From the cell containing the given text, extract its center point as (X, Y) coordinate. 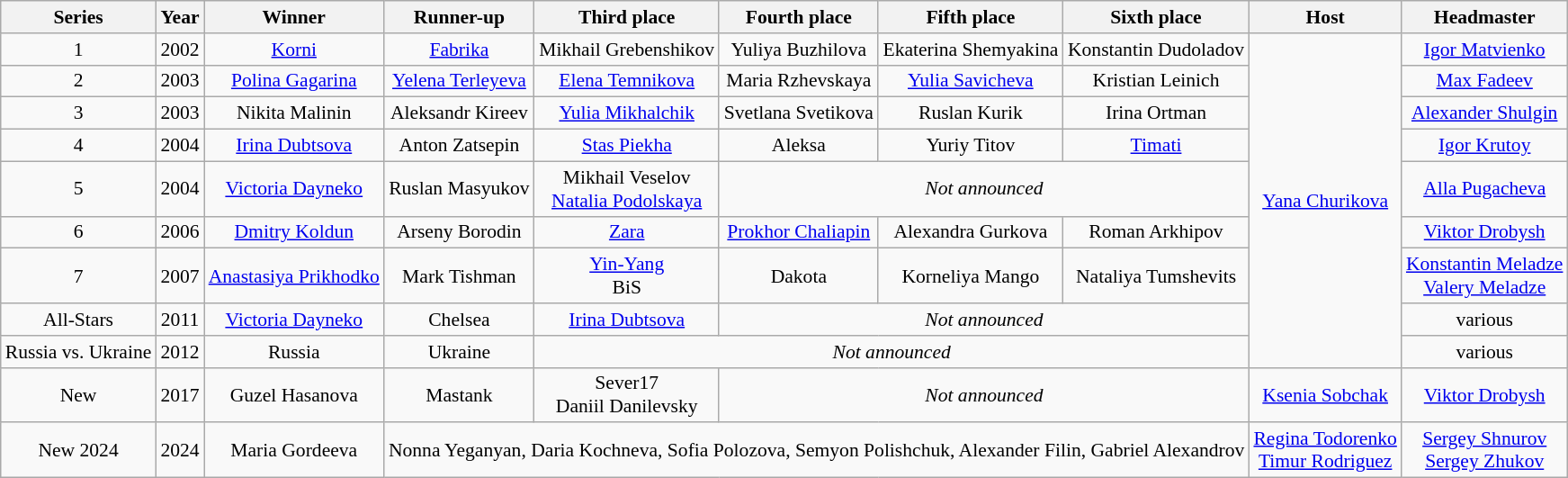
Runner-up (459, 17)
Yuriy Titov (970, 146)
Elena Temnikova (627, 81)
7 (79, 275)
3 (79, 113)
Alla Pugacheva (1484, 189)
Igor Krutoy (1484, 146)
Konstantin Dudoladov (1157, 50)
Headmaster (1484, 17)
Nonna Yeganyan, Daria Kochneva, Sofia Polozova, Semyon Polishchuk, Alexander Filin, Gabriel Alexandrov (817, 450)
New 2024 (79, 450)
Stas Piekha (627, 146)
Nataliya Tumshevits (1157, 275)
Anastasiya Prikhodko (294, 275)
Maria Rzhevskaya (799, 81)
Alexander Shulgin (1484, 113)
Mikhail Grebenshikov (627, 50)
Roman Arkhipov (1157, 232)
2 (79, 81)
Aleksa (799, 146)
Arseny Borodin (459, 232)
Igor Matvienko (1484, 50)
Ruslan Masyukov (459, 189)
Yulia Savicheva (970, 81)
Year (180, 17)
Sixth place (1157, 17)
Ekaterina Shemyakina (970, 50)
Mark Tishman (459, 275)
Ksenia Sobchak (1325, 394)
Dmitry Koldun (294, 232)
Fourth place (799, 17)
2002 (180, 50)
Yuliya Buzhilova (799, 50)
Timati (1157, 146)
Aleksandr Kireev (459, 113)
Korni (294, 50)
2012 (180, 352)
2011 (180, 320)
Prokhor Chaliapin (799, 232)
Anton Zatsepin (459, 146)
Fabrika (459, 50)
Maria Gordeeva (294, 450)
Guzel Hasanova (294, 394)
Series (79, 17)
Winner (294, 17)
Chelsea (459, 320)
2017 (180, 394)
Yulia Mikhalchik (627, 113)
Irina Ortman (1157, 113)
New (79, 394)
4 (79, 146)
Alexandra Gurkova (970, 232)
All-Stars (79, 320)
Mikhail VeselovNatalia Podolskaya (627, 189)
2006 (180, 232)
Svetlana Svetikova (799, 113)
Russia vs. Ukraine (79, 352)
Yelena Terleyeva (459, 81)
Korneliya Mango (970, 275)
Host (1325, 17)
1 (79, 50)
Regina TodorenkoTimur Rodriguez (1325, 450)
Russia (294, 352)
6 (79, 232)
Konstantin MeladzeValery Meladze (1484, 275)
2007 (180, 275)
Fifth place (970, 17)
2024 (180, 450)
Zara (627, 232)
Third place (627, 17)
Ukraine (459, 352)
Kristian Leinich (1157, 81)
Yana Churikova (1325, 201)
Mastank (459, 394)
Sergey ShnurovSergey Zhukov (1484, 450)
Dakota (799, 275)
Polina Gagarina (294, 81)
Nikita Malinin (294, 113)
Yin-YangBiS (627, 275)
Sever17Daniil Danilevsky (627, 394)
Max Fadeev (1484, 81)
5 (79, 189)
Ruslan Kurik (970, 113)
